Locate the cell with the specified text and output its [X, Y] center coordinate. 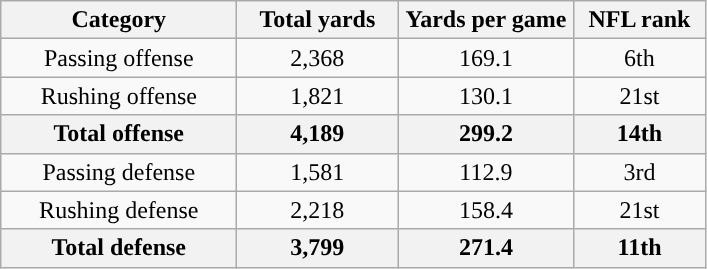
Rushing defense [119, 210]
169.1 [486, 58]
NFL rank [640, 20]
3,799 [318, 248]
4,189 [318, 134]
Rushing offense [119, 96]
299.2 [486, 134]
112.9 [486, 172]
1,821 [318, 96]
1,581 [318, 172]
6th [640, 58]
Total yards [318, 20]
Total offense [119, 134]
Passing defense [119, 172]
11th [640, 248]
271.4 [486, 248]
130.1 [486, 96]
Total defense [119, 248]
2,218 [318, 210]
158.4 [486, 210]
Passing offense [119, 58]
14th [640, 134]
Yards per game [486, 20]
3rd [640, 172]
Category [119, 20]
2,368 [318, 58]
